Provide the [x, y] coordinate of the cell's center where the given text is located.  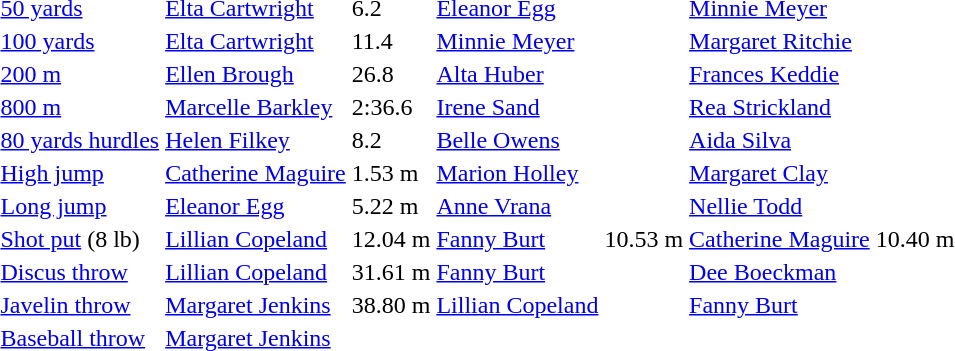
5.22 m [391, 206]
Margaret Ritchie [780, 41]
Aida Silva [780, 140]
Margaret Jenkins [256, 305]
31.61 m [391, 272]
Elta Cartwright [256, 41]
Marcelle Barkley [256, 107]
38.80 m [391, 305]
Eleanor Egg [256, 206]
8.2 [391, 140]
26.8 [391, 74]
11.4 [391, 41]
Nellie Todd [780, 206]
Helen Filkey [256, 140]
Alta Huber [518, 74]
Margaret Clay [780, 173]
Frances Keddie [780, 74]
1.53 m [391, 173]
Marion Holley [518, 173]
Minnie Meyer [518, 41]
Ellen Brough [256, 74]
2:36.6 [391, 107]
Anne Vrana [518, 206]
10.53 m [644, 239]
12.04 m [391, 239]
Dee Boeckman [780, 272]
Irene Sand [518, 107]
Belle Owens [518, 140]
Rea Strickland [780, 107]
